Locate the cell with the specified text and output its [X, Y] center coordinate. 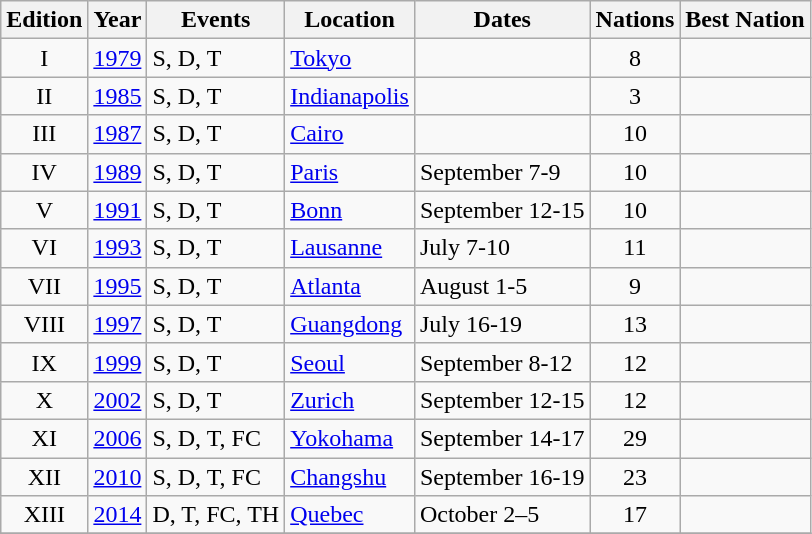
II [44, 96]
Nations [635, 20]
Atlanta [350, 286]
Yokohama [350, 438]
3 [635, 96]
XI [44, 438]
Location [350, 20]
Indianapolis [350, 96]
Bonn [350, 210]
2010 [118, 477]
1989 [118, 172]
Lausanne [350, 248]
8 [635, 58]
July 7-10 [502, 248]
September 7-9 [502, 172]
1999 [118, 362]
D, T, FC, TH [216, 515]
VII [44, 286]
July 16-19 [502, 324]
23 [635, 477]
11 [635, 248]
September 16-19 [502, 477]
Quebec [350, 515]
Paris [350, 172]
September 14-17 [502, 438]
9 [635, 286]
September 8-12 [502, 362]
29 [635, 438]
2002 [118, 400]
1993 [118, 248]
1985 [118, 96]
VIII [44, 324]
Dates [502, 20]
1987 [118, 134]
Best Nation [745, 20]
1991 [118, 210]
17 [635, 515]
X [44, 400]
VI [44, 248]
Year [118, 20]
Cairo [350, 134]
IV [44, 172]
I [44, 58]
Changshu [350, 477]
XIII [44, 515]
V [44, 210]
Seoul [350, 362]
III [44, 134]
2014 [118, 515]
Guangdong [350, 324]
IX [44, 362]
October 2–5 [502, 515]
Events [216, 20]
XII [44, 477]
2006 [118, 438]
1997 [118, 324]
Tokyo [350, 58]
1995 [118, 286]
Edition [44, 20]
Zurich [350, 400]
August 1-5 [502, 286]
13 [635, 324]
1979 [118, 58]
